Scan for the cell matching the given text and deliver its [x, y] coordinate at center. 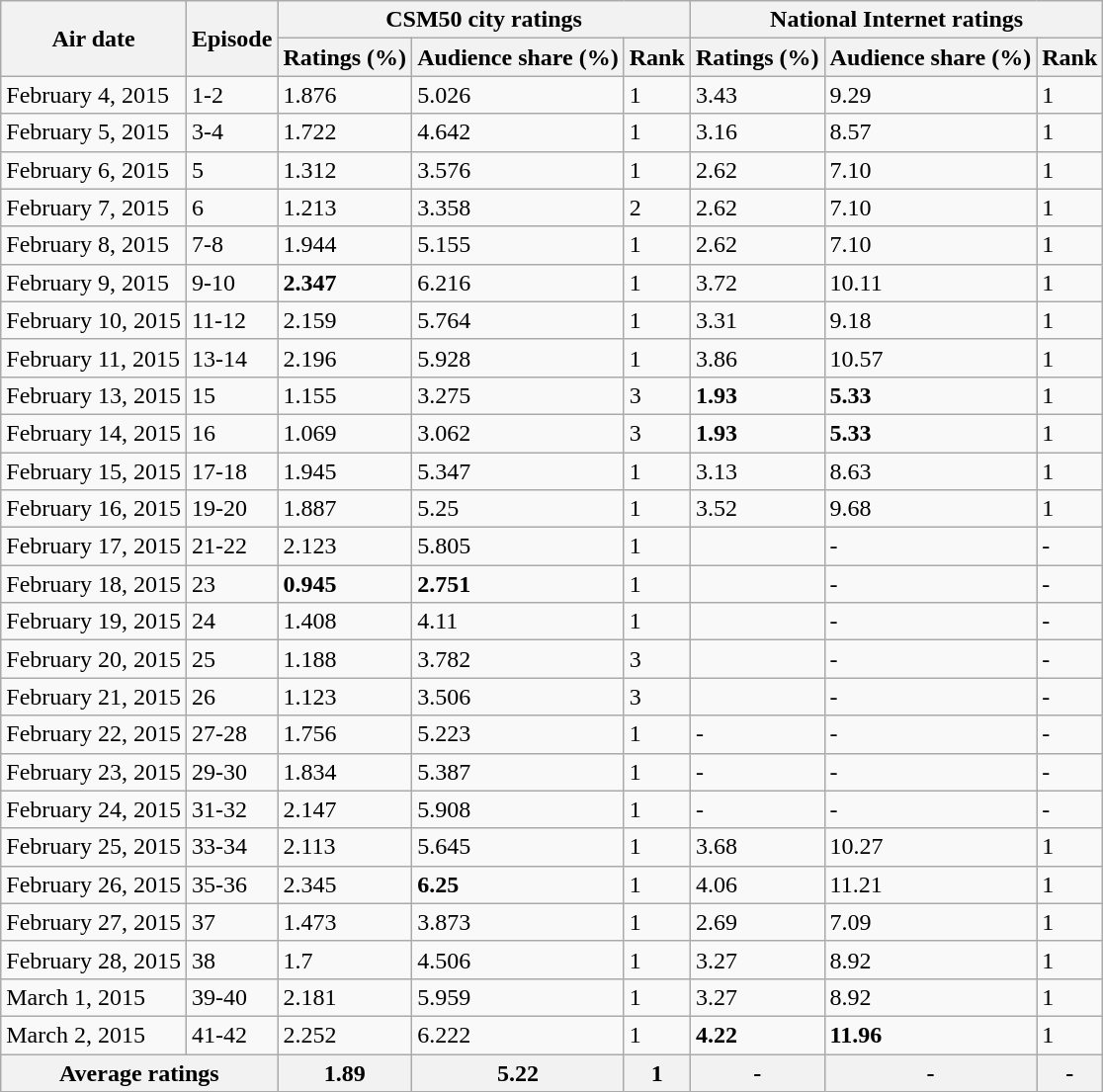
3.68 [757, 847]
3.31 [757, 320]
February 15, 2015 [94, 471]
February 6, 2015 [94, 170]
37 [231, 922]
March 2, 2015 [94, 1035]
9-10 [231, 283]
February 19, 2015 [94, 622]
CSM50 city ratings [484, 20]
5 [231, 170]
2.147 [345, 809]
1.7 [345, 960]
7-8 [231, 245]
3-4 [231, 132]
1.312 [345, 170]
2.69 [757, 922]
February 5, 2015 [94, 132]
2 [656, 208]
19-20 [231, 509]
4.11 [518, 622]
3.16 [757, 132]
9.18 [931, 320]
11-12 [231, 320]
Average ratings [139, 1072]
February 14, 2015 [94, 433]
5.959 [518, 997]
February 4, 2015 [94, 95]
4.22 [757, 1035]
February 13, 2015 [94, 395]
5.928 [518, 358]
13-14 [231, 358]
3.43 [757, 95]
February 22, 2015 [94, 734]
31-32 [231, 809]
1.944 [345, 245]
29-30 [231, 772]
3.873 [518, 922]
4.506 [518, 960]
1.756 [345, 734]
9.29 [931, 95]
2.113 [345, 847]
2.181 [345, 997]
2.196 [345, 358]
3.506 [518, 697]
5.908 [518, 809]
1-2 [231, 95]
24 [231, 622]
1.155 [345, 395]
6.222 [518, 1035]
1.213 [345, 208]
15 [231, 395]
26 [231, 697]
February 25, 2015 [94, 847]
February 10, 2015 [94, 320]
1.473 [345, 922]
6 [231, 208]
6.216 [518, 283]
5.155 [518, 245]
3.358 [518, 208]
27-28 [231, 734]
March 1, 2015 [94, 997]
Episode [231, 39]
1.188 [345, 659]
1.834 [345, 772]
21-22 [231, 546]
6.25 [518, 884]
February 7, 2015 [94, 208]
33-34 [231, 847]
5.347 [518, 471]
23 [231, 584]
1.945 [345, 471]
4.06 [757, 884]
1.123 [345, 697]
10.57 [931, 358]
3.782 [518, 659]
February 28, 2015 [94, 960]
2.123 [345, 546]
5.387 [518, 772]
2.751 [518, 584]
3.275 [518, 395]
39-40 [231, 997]
February 23, 2015 [94, 772]
February 24, 2015 [94, 809]
5.25 [518, 509]
2.159 [345, 320]
National Internet ratings [895, 20]
Air date [94, 39]
1.89 [345, 1072]
February 26, 2015 [94, 884]
2.347 [345, 283]
16 [231, 433]
1.887 [345, 509]
38 [231, 960]
41-42 [231, 1035]
February 8, 2015 [94, 245]
25 [231, 659]
11.96 [931, 1035]
8.63 [931, 471]
1.069 [345, 433]
February 21, 2015 [94, 697]
1.408 [345, 622]
2.345 [345, 884]
9.68 [931, 509]
4.642 [518, 132]
8.57 [931, 132]
February 9, 2015 [94, 283]
7.09 [931, 922]
2.252 [345, 1035]
February 11, 2015 [94, 358]
February 17, 2015 [94, 546]
0.945 [345, 584]
3.72 [757, 283]
February 16, 2015 [94, 509]
5.764 [518, 320]
February 27, 2015 [94, 922]
17-18 [231, 471]
3.86 [757, 358]
5.645 [518, 847]
5.805 [518, 546]
5.026 [518, 95]
1.722 [345, 132]
3.062 [518, 433]
February 20, 2015 [94, 659]
5.223 [518, 734]
11.21 [931, 884]
3.52 [757, 509]
February 18, 2015 [94, 584]
3.13 [757, 471]
10.27 [931, 847]
1.876 [345, 95]
5.22 [518, 1072]
3.576 [518, 170]
35-36 [231, 884]
10.11 [931, 283]
